Search for the cell housing the specified text and yield its [x, y] center coordinate. 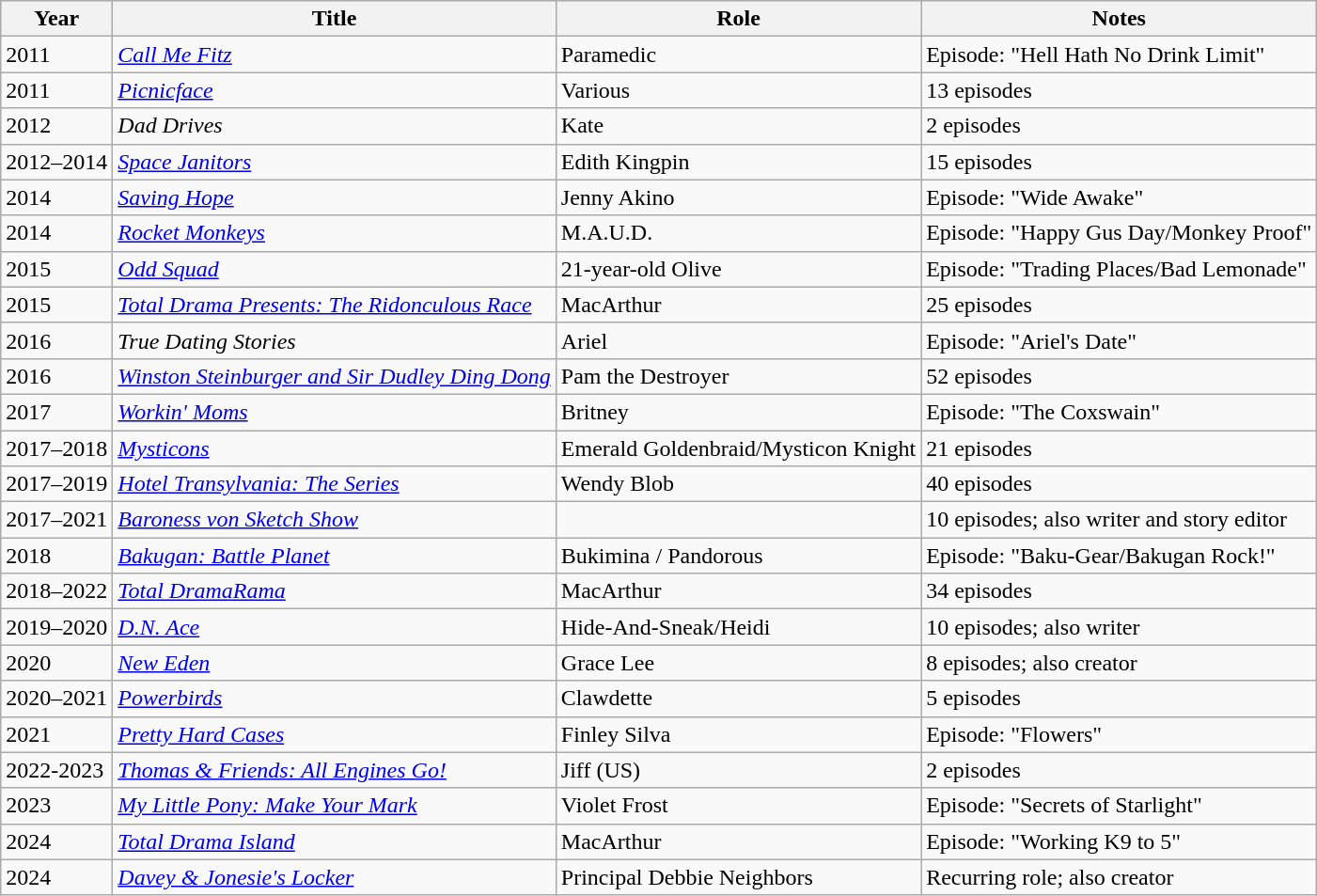
Pam the Destroyer [738, 376]
Powerbirds [335, 699]
Total DramaRama [335, 591]
Title [335, 19]
40 episodes [1119, 484]
Workin' Moms [335, 412]
Episode: "Ariel's Date" [1119, 340]
13 episodes [1119, 90]
Edith Kingpin [738, 162]
2022-2023 [56, 770]
10 episodes; also writer and story editor [1119, 520]
Odd Squad [335, 269]
2023 [56, 806]
Thomas & Friends: All Engines Go! [335, 770]
Paramedic [738, 55]
2012–2014 [56, 162]
Baroness von Sketch Show [335, 520]
10 episodes; also writer [1119, 627]
Call Me Fitz [335, 55]
34 episodes [1119, 591]
Various [738, 90]
2012 [56, 126]
Bakugan: Battle Planet [335, 556]
Episode: "Baku-Gear/Bakugan Rock!" [1119, 556]
25 episodes [1119, 305]
2017–2021 [56, 520]
Hotel Transylvania: The Series [335, 484]
Principal Debbie Neighbors [738, 877]
Space Janitors [335, 162]
Saving Hope [335, 197]
15 episodes [1119, 162]
Kate [738, 126]
2021 [56, 734]
21-year-old Olive [738, 269]
Pretty Hard Cases [335, 734]
Episode: "Flowers" [1119, 734]
Bukimina / Pandorous [738, 556]
Clawdette [738, 699]
Rocket Monkeys [335, 233]
D.N. Ace [335, 627]
5 episodes [1119, 699]
Emerald Goldenbraid/Mysticon Knight [738, 448]
2018–2022 [56, 591]
Ariel [738, 340]
Picnicface [335, 90]
52 episodes [1119, 376]
True Dating Stories [335, 340]
Role [738, 19]
M.A.U.D. [738, 233]
Episode: "Working K9 to 5" [1119, 841]
Episode: "Trading Places/Bad Lemonade" [1119, 269]
Episode: "Secrets of Starlight" [1119, 806]
Dad Drives [335, 126]
Recurring role; also creator [1119, 877]
2020 [56, 663]
Episode: "Hell Hath No Drink Limit" [1119, 55]
Winston Steinburger and Sir Dudley Ding Dong [335, 376]
2020–2021 [56, 699]
My Little Pony: Make Your Mark [335, 806]
21 episodes [1119, 448]
Davey & Jonesie's Locker [335, 877]
Total Drama Presents: The Ridonculous Race [335, 305]
2017–2018 [56, 448]
New Eden [335, 663]
2018 [56, 556]
Hide-And-Sneak/Heidi [738, 627]
Notes [1119, 19]
Mysticons [335, 448]
Jenny Akino [738, 197]
2017–2019 [56, 484]
Total Drama Island [335, 841]
Finley Silva [738, 734]
Episode: "Wide Awake" [1119, 197]
Episode: "The Coxswain" [1119, 412]
2017 [56, 412]
Grace Lee [738, 663]
Jiff (US) [738, 770]
8 episodes; also creator [1119, 663]
Wendy Blob [738, 484]
Year [56, 19]
Britney [738, 412]
Episode: "Happy Gus Day/Monkey Proof" [1119, 233]
Violet Frost [738, 806]
2019–2020 [56, 627]
